Find where the given text appears and provide that cell's center as (x, y) coordinate. 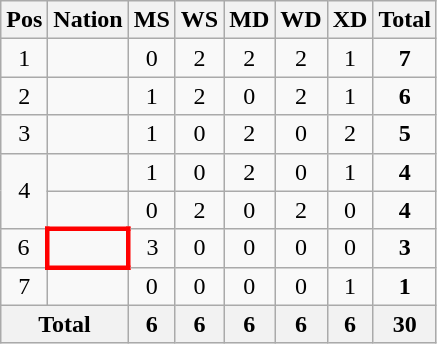
30 (405, 324)
5 (405, 134)
Nation (88, 20)
WS (199, 20)
WD (301, 20)
Pos (24, 20)
MD (250, 20)
XD (350, 20)
MS (152, 20)
